Detect which cell encompasses the target text, then output its [X, Y] center coordinate. 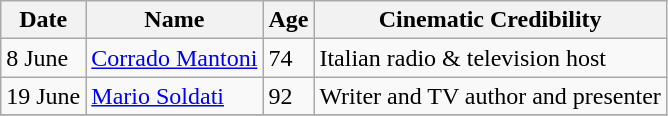
Corrado Mantoni [174, 58]
19 June [44, 96]
92 [288, 96]
Name [174, 20]
8 June [44, 58]
Age [288, 20]
Italian radio & television host [490, 58]
Cinematic Credibility [490, 20]
Writer and TV author and presenter [490, 96]
Mario Soldati [174, 96]
74 [288, 58]
Date [44, 20]
